Locate the cell with the specified text and output its (x, y) center coordinate. 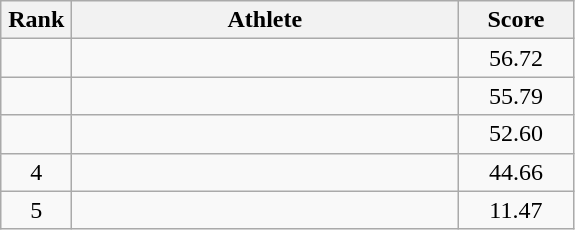
Rank (36, 20)
52.60 (516, 134)
11.47 (516, 210)
56.72 (516, 58)
4 (36, 172)
Athlete (265, 20)
5 (36, 210)
44.66 (516, 172)
55.79 (516, 96)
Score (516, 20)
